Detect which cell encompasses the target text, then output its [X, Y] center coordinate. 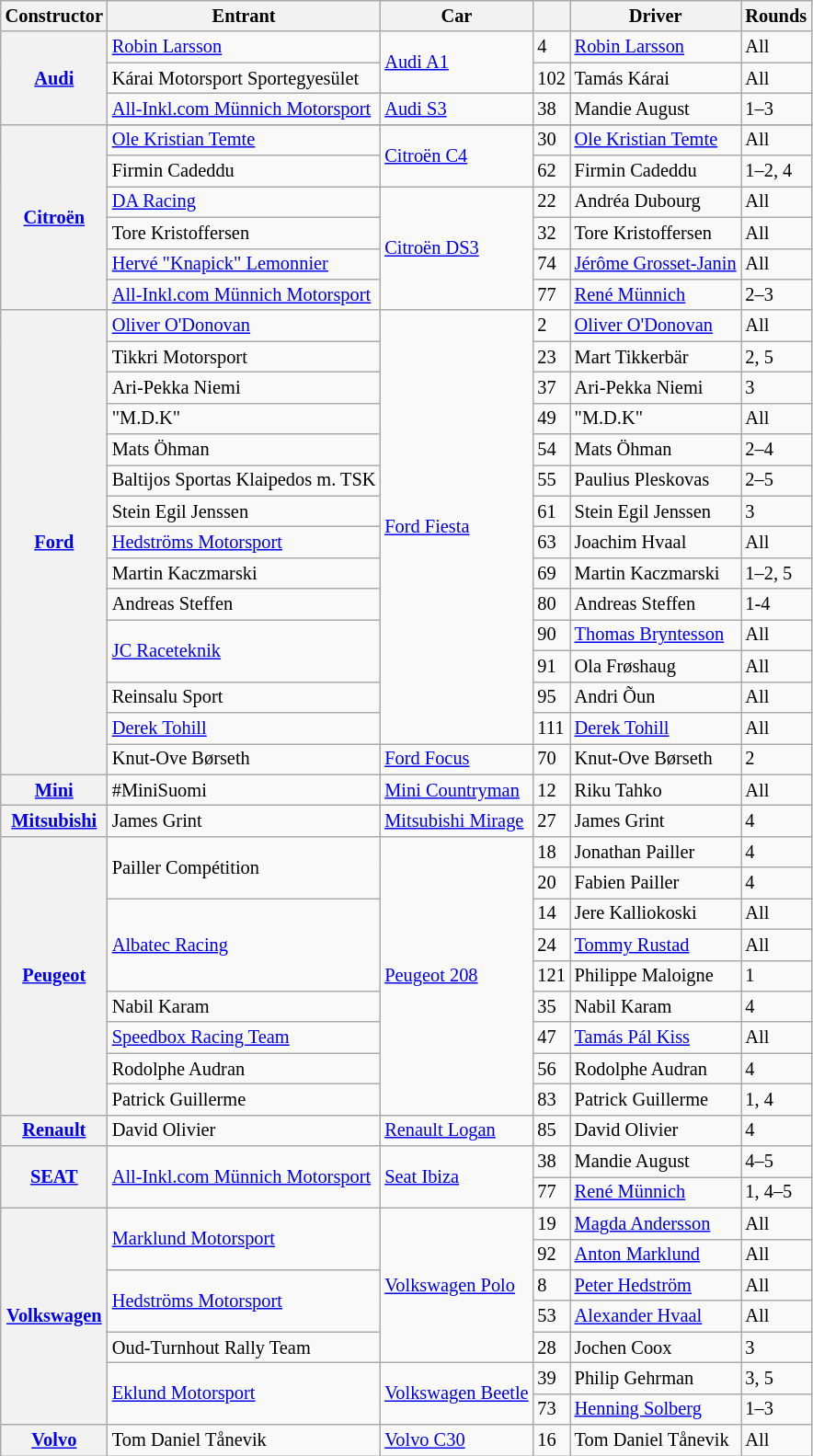
Tamás Kárai [656, 78]
2–5 [776, 480]
30 [551, 140]
Albatec Racing [244, 944]
Philippe Maloigne [656, 976]
Audi [54, 77]
Constructor [54, 16]
Ola Frøshaug [656, 666]
Audi A1 [456, 63]
91 [551, 666]
19 [551, 1223]
JC Raceteknik [244, 649]
Pailler Compétition [244, 866]
Philip Gehrman [656, 1378]
Tommy Rustad [656, 945]
1 [776, 976]
55 [551, 480]
35 [551, 1006]
39 [551, 1378]
95 [551, 697]
54 [551, 450]
Entrant [244, 16]
49 [551, 418]
Driver [656, 16]
1-4 [776, 604]
Mitsubishi [54, 820]
Mini [54, 790]
Peter Hedström [656, 1285]
20 [551, 883]
Volkswagen Polo [456, 1285]
18 [551, 852]
1–2, 5 [776, 573]
Joachim Hvaal [656, 542]
DA Racing [244, 201]
8 [551, 1285]
24 [551, 945]
Tamás Pál Kiss [656, 1038]
Jonathan Pailler [656, 852]
Fabien Pailler [656, 883]
69 [551, 573]
Volkswagen Beetle [456, 1393]
#MiniSuomi [244, 790]
Peugeot [54, 975]
Speedbox Racing Team [244, 1038]
Volkswagen [54, 1316]
Citroën [54, 217]
SEAT [54, 1177]
121 [551, 976]
Citroën DS3 [456, 248]
Mart Tikkerbär [656, 357]
62 [551, 171]
2–3 [776, 294]
1, 4–5 [776, 1192]
111 [551, 728]
32 [551, 233]
Magda Andersson [656, 1223]
1, 4 [776, 1099]
23 [551, 357]
Rounds [776, 16]
56 [551, 1069]
Peugeot 208 [456, 975]
27 [551, 820]
12 [551, 790]
Seat Ibiza [456, 1177]
3, 5 [776, 1378]
Henning Solberg [656, 1409]
Andréa Dubourg [656, 201]
83 [551, 1099]
85 [551, 1130]
Jérôme Grosset-Janin [656, 264]
4–5 [776, 1162]
Mitsubishi Mirage [456, 820]
47 [551, 1038]
Ford [54, 543]
Ford Focus [456, 759]
Marklund Motorsport [244, 1238]
Paulius Pleskovas [656, 480]
Alexander Hvaal [656, 1316]
74 [551, 264]
102 [551, 78]
Volvo [54, 1440]
Jere Kalliokoski [656, 913]
Volvo C30 [456, 1440]
70 [551, 759]
92 [551, 1255]
Citroën C4 [456, 155]
Ford Fiesta [456, 526]
Oud-Turnhout Rally Team [244, 1347]
16 [551, 1440]
Reinsalu Sport [244, 697]
Mini Countryman [456, 790]
73 [551, 1409]
53 [551, 1316]
Renault [54, 1130]
28 [551, 1347]
Kárai Motorsport Sportegyesület [244, 78]
2, 5 [776, 357]
22 [551, 201]
61 [551, 511]
Anton Marklund [656, 1255]
Eklund Motorsport [244, 1393]
90 [551, 635]
Tikkri Motorsport [244, 357]
14 [551, 913]
63 [551, 542]
2–4 [776, 450]
37 [551, 387]
Hervé "Knapick" Lemonnier [244, 264]
Car [456, 16]
1–2, 4 [776, 171]
Baltijos Sportas Klaipedos m. TSK [244, 480]
Jochen Coox [656, 1347]
Audi S3 [456, 109]
Riku Tahko [656, 790]
Renault Logan [456, 1130]
Andri Õun [656, 697]
Thomas Bryntesson [656, 635]
80 [551, 604]
